Locate the cell with the specified text and output its (x, y) center coordinate. 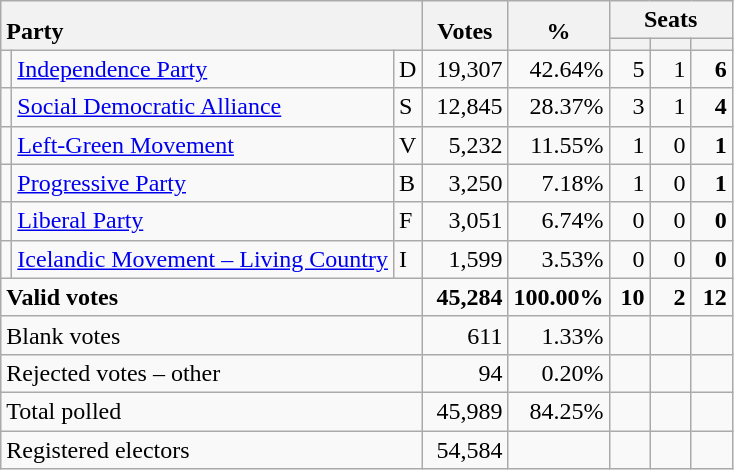
B (407, 183)
6.74% (558, 221)
Icelandic Movement – Living Country (203, 259)
Rejected votes – other (212, 373)
3,250 (465, 183)
Independence Party (203, 69)
Seats (670, 20)
1,599 (465, 259)
S (407, 107)
611 (465, 335)
F (407, 221)
Valid votes (212, 297)
5 (630, 69)
Registered electors (212, 449)
Liberal Party (203, 221)
I (407, 259)
Votes (465, 26)
54,584 (465, 449)
Blank votes (212, 335)
45,989 (465, 411)
3 (630, 107)
84.25% (558, 411)
Progressive Party (203, 183)
3,051 (465, 221)
12 (712, 297)
0.20% (558, 373)
1.33% (558, 335)
19,307 (465, 69)
100.00% (558, 297)
94 (465, 373)
D (407, 69)
3.53% (558, 259)
Total polled (212, 411)
Party (212, 26)
28.37% (558, 107)
% (558, 26)
5,232 (465, 145)
V (407, 145)
10 (630, 297)
4 (712, 107)
Social Democratic Alliance (203, 107)
11.55% (558, 145)
2 (670, 297)
Left-Green Movement (203, 145)
7.18% (558, 183)
42.64% (558, 69)
45,284 (465, 297)
6 (712, 69)
12,845 (465, 107)
